Return the [x, y] coordinate for the center point of the cell that contains the specified text.  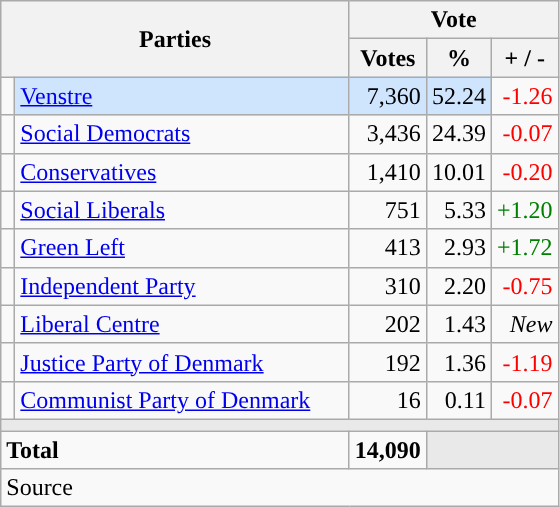
Vote [454, 20]
192 [388, 362]
1.43 [458, 324]
Communist Party of Denmark [182, 400]
5.33 [458, 210]
2.93 [458, 248]
-0.75 [524, 286]
+1.72 [524, 248]
Parties [176, 39]
3,436 [388, 134]
202 [388, 324]
-1.19 [524, 362]
Conservatives [182, 172]
Total [176, 449]
+1.20 [524, 210]
Social Liberals [182, 210]
Independent Party [182, 286]
413 [388, 248]
310 [388, 286]
Venstre [182, 96]
14,090 [388, 449]
2.20 [458, 286]
1.36 [458, 362]
16 [388, 400]
Source [280, 488]
751 [388, 210]
Justice Party of Denmark [182, 362]
Social Democrats [182, 134]
New [524, 324]
52.24 [458, 96]
-1.26 [524, 96]
10.01 [458, 172]
24.39 [458, 134]
+ / - [524, 58]
Green Left [182, 248]
7,360 [388, 96]
Liberal Centre [182, 324]
0.11 [458, 400]
Votes [388, 58]
% [458, 58]
-0.20 [524, 172]
1,410 [388, 172]
